Identify which cell holds the provided text, then report its [X, Y] central coordinate. 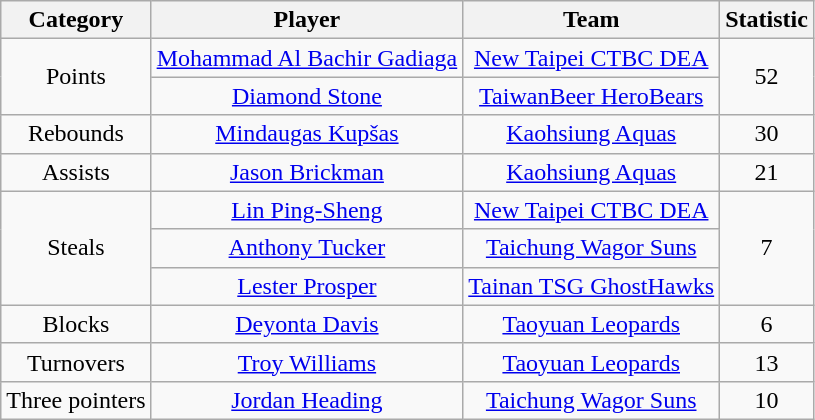
Diamond Stone [307, 96]
Statistic [767, 20]
Deyonta Davis [307, 324]
6 [767, 324]
Blocks [76, 324]
7 [767, 248]
Three pointers [76, 400]
Lester Prosper [307, 286]
Jordan Heading [307, 400]
Mindaugas Kupšas [307, 134]
13 [767, 362]
TaiwanBeer HeroBears [592, 96]
Player [307, 20]
Category [76, 20]
Tainan TSG GhostHawks [592, 286]
Jason Brickman [307, 172]
Troy Williams [307, 362]
Assists [76, 172]
Team [592, 20]
Turnovers [76, 362]
Rebounds [76, 134]
21 [767, 172]
Mohammad Al Bachir Gadiaga [307, 58]
Anthony Tucker [307, 248]
10 [767, 400]
Steals [76, 248]
30 [767, 134]
Points [76, 77]
Lin Ping-Sheng [307, 210]
52 [767, 77]
